Find where the given text appears and provide that cell's center as (X, Y) coordinate. 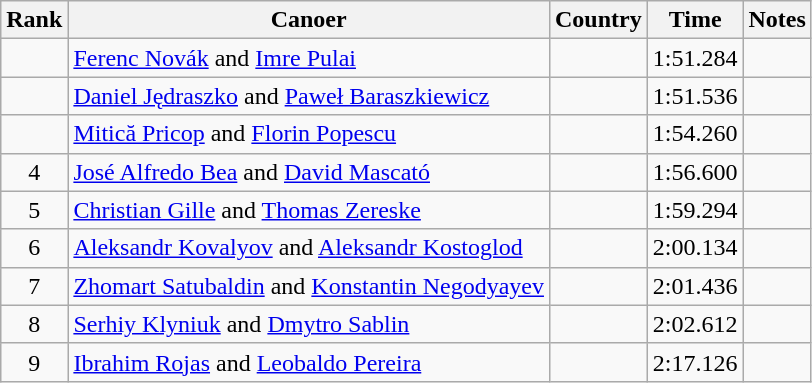
Mitică Pricop and Florin Popescu (309, 134)
Ibrahim Rojas and Leobaldo Pereira (309, 362)
Rank (34, 20)
Time (695, 20)
7 (34, 286)
Ferenc Novák and Imre Pulai (309, 58)
1:56.600 (695, 172)
6 (34, 248)
Country (598, 20)
2:02.612 (695, 324)
2:00.134 (695, 248)
5 (34, 210)
Serhiy Klyniuk and Dmytro Sablin (309, 324)
Daniel Jędraszko and Paweł Baraszkiewicz (309, 96)
Canoer (309, 20)
4 (34, 172)
José Alfredo Bea and David Mascató (309, 172)
8 (34, 324)
1:51.284 (695, 58)
1:51.536 (695, 96)
Zhomart Satubaldin and Konstantin Negodyayev (309, 286)
Notes (777, 20)
Aleksandr Kovalyov and Aleksandr Kostoglod (309, 248)
1:54.260 (695, 134)
2:17.126 (695, 362)
9 (34, 362)
Christian Gille and Thomas Zereske (309, 210)
2:01.436 (695, 286)
1:59.294 (695, 210)
